Return the [x, y] coordinate for the center point of the cell that contains the specified text.  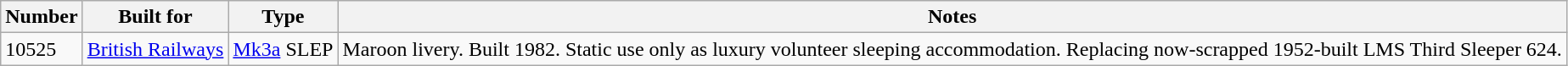
British Railways [155, 49]
Maroon livery. Built 1982. Static use only as luxury volunteer sleeping accommodation. Replacing now-scrapped 1952-built LMS Third Sleeper 624. [953, 49]
Notes [953, 17]
Type [284, 17]
Built for [155, 17]
Number [42, 17]
Mk3a SLEP [284, 49]
10525 [42, 49]
